Capture the cell that displays the provided text and extract its (x, y) central coordinate. 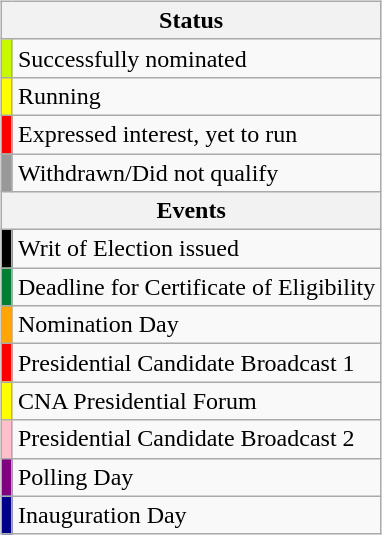
Presidential Candidate Broadcast 1 (196, 363)
Deadline for Certificate of Eligibility (196, 287)
Polling Day (196, 477)
Presidential Candidate Broadcast 2 (196, 439)
Successfully nominated (196, 58)
Status (190, 20)
CNA Presidential Forum (196, 401)
Nomination Day (196, 325)
Withdrawn/Did not qualify (196, 173)
Inauguration Day (196, 515)
Writ of Election issued (196, 249)
Expressed interest, yet to run (196, 134)
Running (196, 96)
Events (190, 211)
